From the cell containing the given text, extract its center point as (X, Y) coordinate. 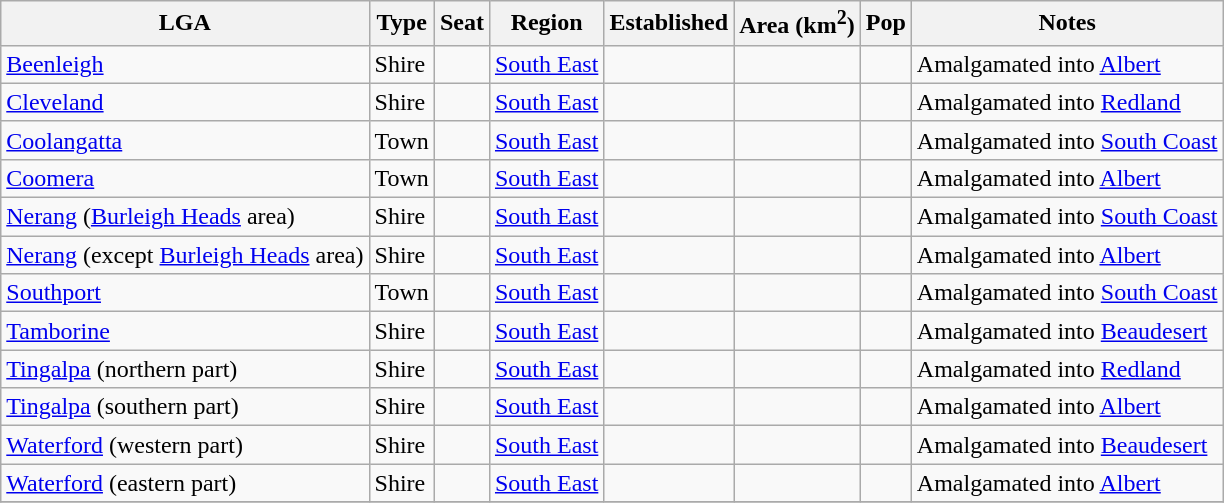
Pop (886, 24)
Nerang (except Burleigh Heads area) (185, 255)
Southport (185, 293)
Waterford (western part) (185, 445)
Seat (462, 24)
Coolangatta (185, 140)
Tingalpa (northern part) (185, 369)
Notes (1067, 24)
LGA (185, 24)
Waterford (eastern part) (185, 483)
Coomera (185, 178)
Area (km2) (798, 24)
Beenleigh (185, 64)
Cleveland (185, 102)
Region (546, 24)
Tamborine (185, 331)
Established (669, 24)
Type (402, 24)
Nerang (Burleigh Heads area) (185, 217)
Tingalpa (southern part) (185, 407)
